Return the [X, Y] coordinate for the center point of the cell that contains the specified text.  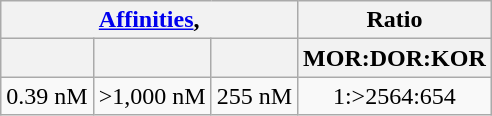
MOR:DOR:KOR [395, 58]
>1,000 nM [152, 96]
1:>2564:654 [395, 96]
Affinities, [150, 20]
255 nM [254, 96]
Ratio [395, 20]
0.39 nM [47, 96]
